Extract the [x, y] coordinate from the center of the cell holding the provided text.  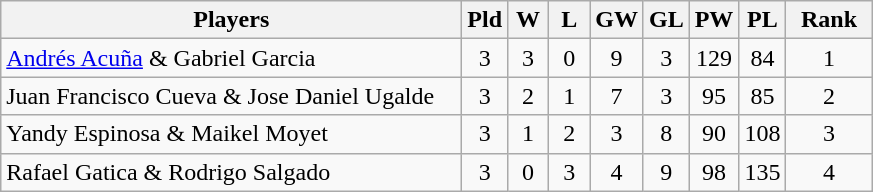
Rank [829, 20]
95 [714, 96]
108 [762, 134]
Pld [485, 20]
8 [666, 134]
7 [617, 96]
Andrés Acuña & Gabriel Garcia [232, 58]
Players [232, 20]
GL [666, 20]
Yandy Espinosa & Maikel Moyet [232, 134]
129 [714, 58]
85 [762, 96]
135 [762, 172]
98 [714, 172]
Juan Francisco Cueva & Jose Daniel Ugalde [232, 96]
90 [714, 134]
W [528, 20]
PW [714, 20]
GW [617, 20]
PL [762, 20]
Rafael Gatica & Rodrigo Salgado [232, 172]
L [570, 20]
84 [762, 58]
